Return the [X, Y] coordinate for the center point of the cell that contains the specified text.  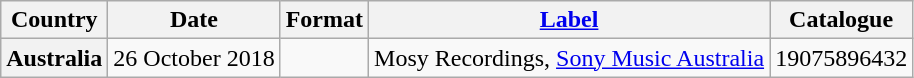
Country [54, 20]
Catalogue [842, 20]
Format [324, 20]
Date [194, 20]
26 October 2018 [194, 58]
Australia [54, 58]
Mosy Recordings, Sony Music Australia [570, 58]
Label [570, 20]
19075896432 [842, 58]
